Locate the cell with the specified text and output its (X, Y) center coordinate. 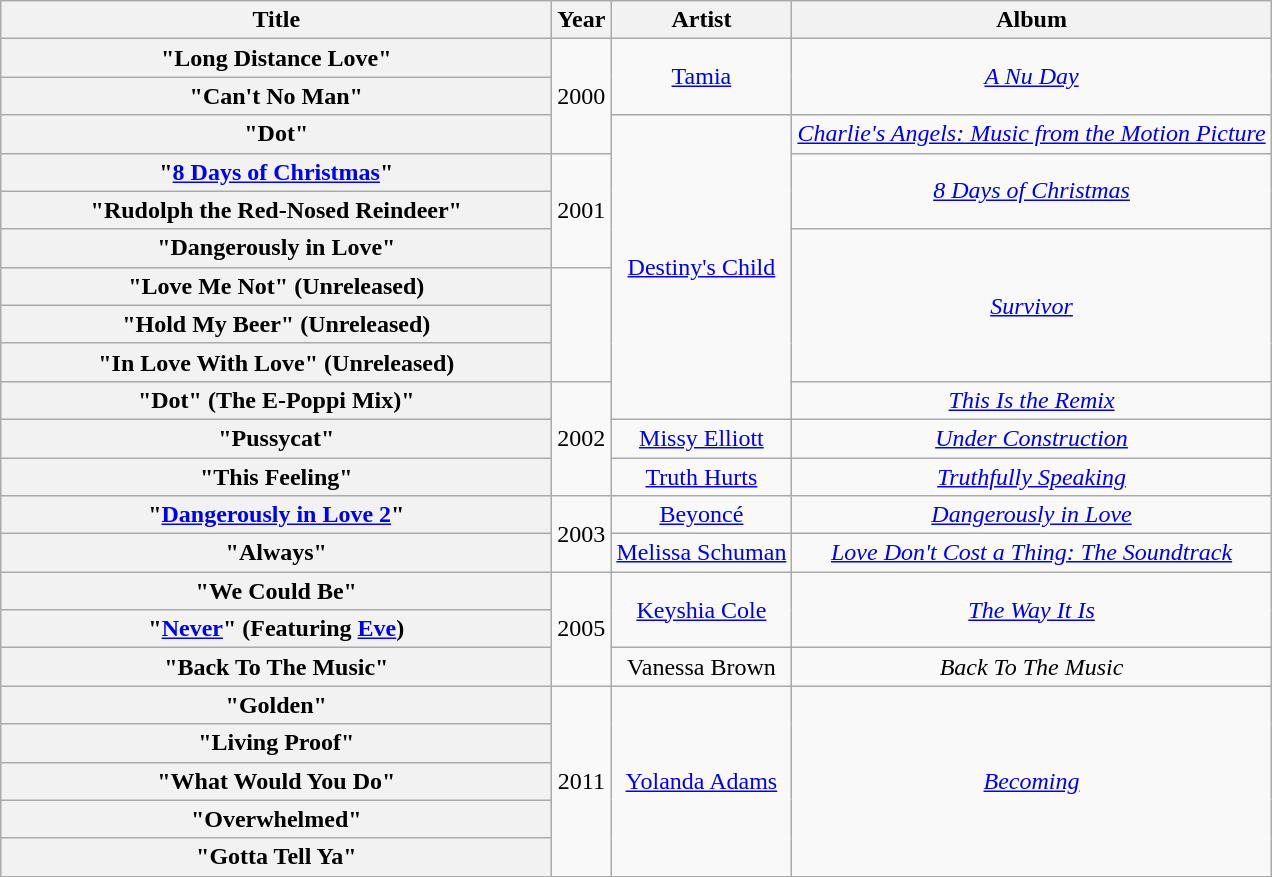
Year (582, 20)
Beyoncé (702, 515)
Missy Elliott (702, 438)
2011 (582, 781)
The Way It Is (1032, 610)
2000 (582, 96)
Destiny's Child (702, 267)
"We Could Be" (276, 591)
"What Would You Do" (276, 781)
"Long Distance Love" (276, 58)
2002 (582, 438)
Truthfully Speaking (1032, 477)
"Dangerously in Love 2" (276, 515)
Vanessa Brown (702, 667)
Under Construction (1032, 438)
"Can't No Man" (276, 96)
"Dot" (276, 134)
Becoming (1032, 781)
"8 Days of Christmas" (276, 172)
"Dot" (The E-Poppi Mix)" (276, 400)
Love Don't Cost a Thing: The Soundtrack (1032, 553)
2001 (582, 210)
"Overwhelmed" (276, 819)
2005 (582, 629)
8 Days of Christmas (1032, 191)
"Love Me Not" (Unreleased) (276, 286)
"Living Proof" (276, 743)
"Hold My Beer" (Unreleased) (276, 324)
"Golden" (276, 705)
Tamia (702, 77)
"This Feeling" (276, 477)
Artist (702, 20)
2003 (582, 534)
"Always" (276, 553)
"Never" (Featuring Eve) (276, 629)
"Gotta Tell Ya" (276, 857)
Yolanda Adams (702, 781)
A Nu Day (1032, 77)
Dangerously in Love (1032, 515)
"Back To The Music" (276, 667)
Keyshia Cole (702, 610)
Title (276, 20)
This Is the Remix (1032, 400)
Survivor (1032, 305)
Charlie's Angels: Music from the Motion Picture (1032, 134)
"Dangerously in Love" (276, 248)
Album (1032, 20)
"Rudolph the Red-Nosed Reindeer" (276, 210)
Truth Hurts (702, 477)
Melissa Schuman (702, 553)
Back To The Music (1032, 667)
"In Love With Love" (Unreleased) (276, 362)
"Pussycat" (276, 438)
